Determine the (X, Y) coordinate at the center of the cell enclosing the given text.  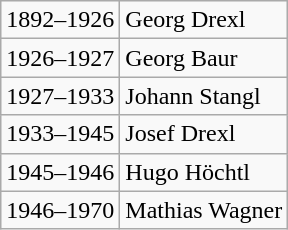
Hugo Höchtl (204, 172)
Georg Baur (204, 58)
Georg Drexl (204, 20)
1933–1945 (60, 134)
Johann Stangl (204, 96)
1926–1927 (60, 58)
1946–1970 (60, 210)
Mathias Wagner (204, 210)
1945–1946 (60, 172)
Josef Drexl (204, 134)
1892–1926 (60, 20)
1927–1933 (60, 96)
